Capture the cell that displays the provided text and extract its (x, y) central coordinate. 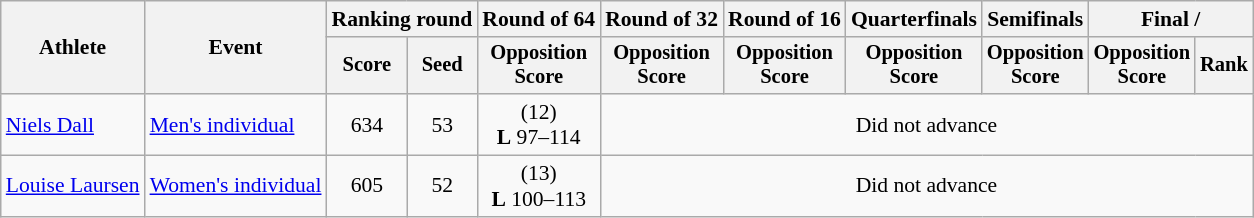
Round of 16 (784, 19)
Ranking round (402, 19)
(12)L 97–114 (538, 124)
634 (368, 124)
Athlete (73, 48)
Round of 32 (662, 19)
Final / (1171, 19)
605 (368, 186)
(13)L 100–113 (538, 186)
Seed (442, 66)
Rank (1224, 66)
Men's individual (236, 124)
Event (236, 48)
Score (368, 66)
Louise Laursen (73, 186)
52 (442, 186)
Women's individual (236, 186)
Semifinals (1036, 19)
Round of 64 (538, 19)
Quarterfinals (914, 19)
Niels Dall (73, 124)
53 (442, 124)
